For the text-containing cell, return its midpoint in [x, y] coordinate format. 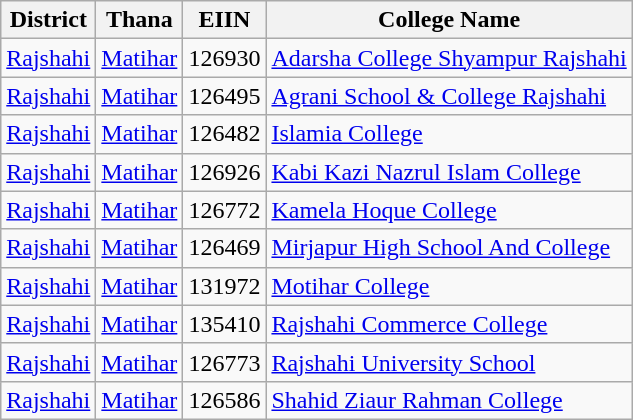
135410 [224, 324]
Rajshahi Commerce College [449, 324]
131972 [224, 286]
126495 [224, 96]
Agrani School & College Rajshahi [449, 96]
District [48, 20]
Islamia College [449, 134]
126926 [224, 172]
126586 [224, 400]
126773 [224, 362]
Kamela Hoque College [449, 210]
Rajshahi University School [449, 362]
Adarsha College Shyampur Rajshahi [449, 58]
Shahid Ziaur Rahman College [449, 400]
Motihar College [449, 286]
EIIN [224, 20]
126482 [224, 134]
126469 [224, 248]
College Name [449, 20]
Mirjapur High School And College [449, 248]
Thana [140, 20]
126772 [224, 210]
126930 [224, 58]
Kabi Kazi Nazrul Islam College [449, 172]
